Extract the (X, Y) coordinate from the center of the cell holding the provided text.  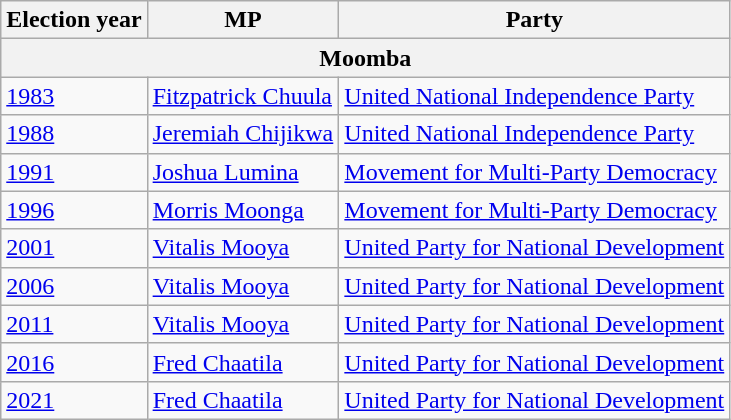
Moomba (366, 58)
2001 (74, 248)
2021 (74, 400)
2006 (74, 286)
2011 (74, 324)
Jeremiah Chijikwa (243, 134)
MP (243, 20)
Party (534, 20)
1996 (74, 210)
1988 (74, 134)
2016 (74, 362)
1983 (74, 96)
Morris Moonga (243, 210)
Joshua Lumina (243, 172)
Fitzpatrick Chuula (243, 96)
Election year (74, 20)
1991 (74, 172)
